Locate the cell with the specified text and output its [X, Y] center coordinate. 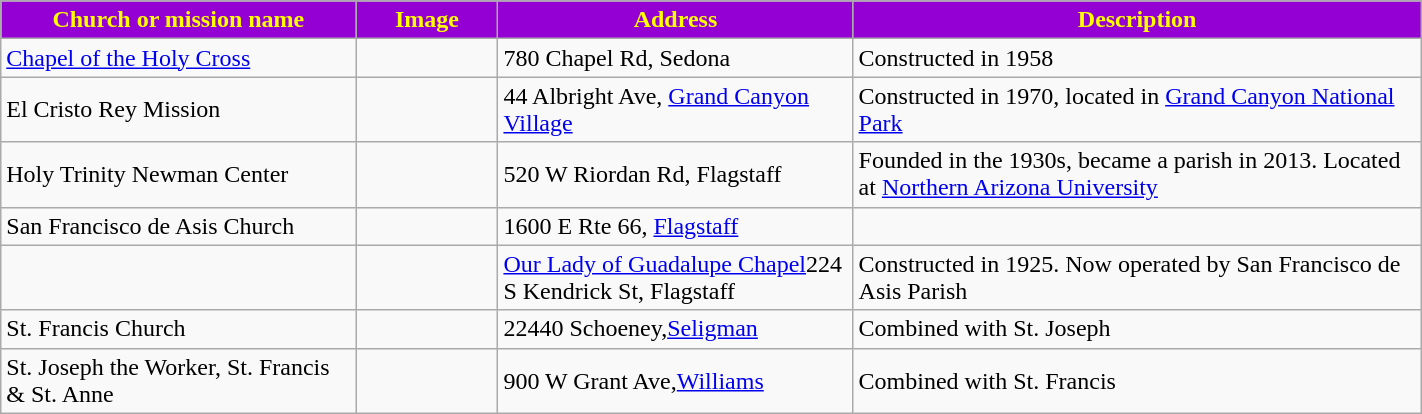
22440 Schoeney,Seligman [676, 329]
Combined with St. Joseph [1137, 329]
St. Francis Church [178, 329]
Our Lady of Guadalupe Chapel224 S Kendrick St, Flagstaff [676, 278]
Founded in the 1930s, became a parish in 2013. Located at Northern Arizona University [1137, 174]
Constructed in 1958 [1137, 58]
Combined with St. Francis [1137, 380]
Church or mission name [178, 20]
San Francisco de Asis Church [178, 226]
Holy Trinity Newman Center [178, 174]
520 W Riordan Rd, Flagstaff [676, 174]
1600 E Rte 66, Flagstaff [676, 226]
Address [676, 20]
Image [427, 20]
El Cristo Rey Mission [178, 110]
Constructed in 1970, located in Grand Canyon National Park [1137, 110]
Chapel of the Holy Cross [178, 58]
Constructed in 1925. Now operated by San Francisco de Asis Parish [1137, 278]
44 Albright Ave, Grand Canyon Village [676, 110]
Description [1137, 20]
780 Chapel Rd, Sedona [676, 58]
St. Joseph the Worker, St. Francis & St. Anne [178, 380]
900 W Grant Ave,Williams [676, 380]
